Return the [x, y] coordinate for the center point of the cell that contains the specified text.  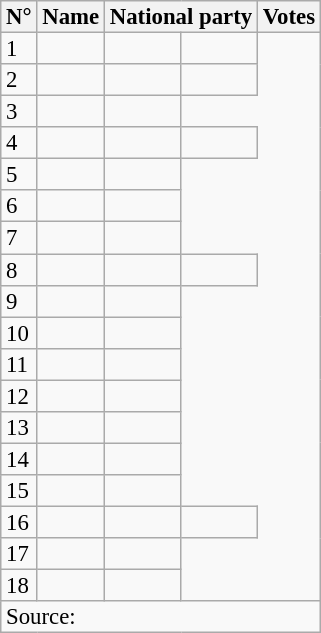
1 [19, 49]
15 [19, 491]
16 [19, 522]
N° [19, 17]
10 [19, 333]
14 [19, 459]
17 [19, 554]
6 [19, 206]
National party [180, 17]
9 [19, 301]
Votes [288, 17]
2 [19, 80]
13 [19, 428]
Source: [161, 617]
12 [19, 396]
11 [19, 364]
4 [19, 143]
8 [19, 270]
18 [19, 586]
5 [19, 175]
Name [71, 17]
7 [19, 238]
3 [19, 112]
